Locate the cell with the specified text and output its (x, y) center coordinate. 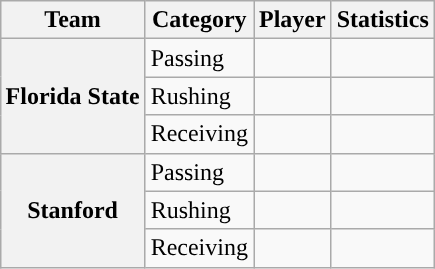
Statistics (382, 20)
Stanford (72, 210)
Category (199, 20)
Player (293, 20)
Florida State (72, 96)
Team (72, 20)
